Determine the (X, Y) coordinate at the center of the cell enclosing the given text.  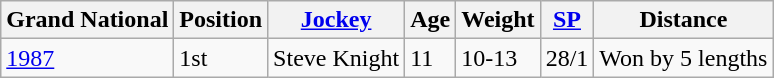
1987 (88, 58)
Jockey (336, 20)
28/1 (567, 58)
SP (567, 20)
Steve Knight (336, 58)
1st (221, 58)
11 (430, 58)
Position (221, 20)
Distance (684, 20)
Grand National (88, 20)
10-13 (498, 58)
Weight (498, 20)
Age (430, 20)
Won by 5 lengths (684, 58)
